Return the (x, y) coordinate for the center point of the cell that contains the specified text.  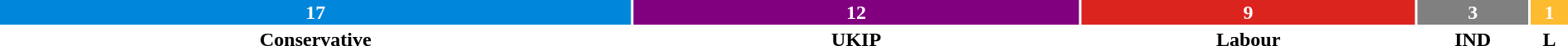
3 (1473, 12)
12 (856, 12)
17 (315, 12)
1 (1550, 12)
9 (1249, 12)
